Identify which cell holds the provided text, then report its [x, y] central coordinate. 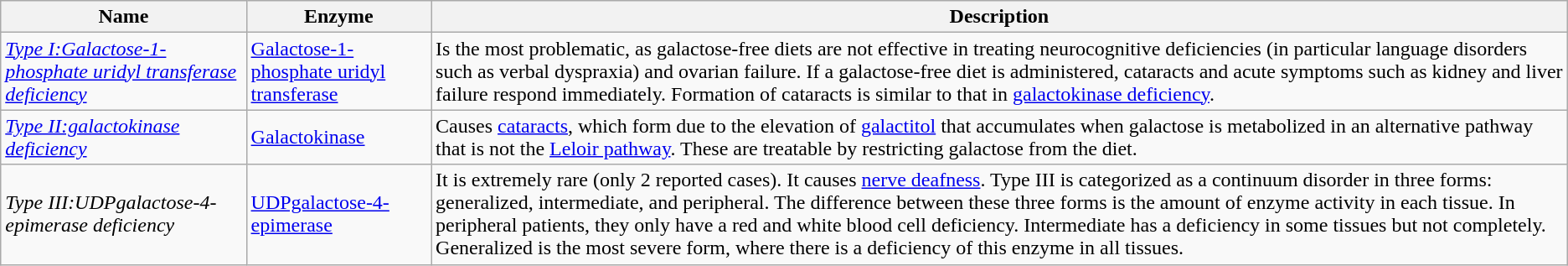
Type III:UDPgalactose-4-epimerase deficiency [124, 215]
Type I:Galactose-1-phosphate uridyl transferase deficiency [124, 71]
Enzyme [338, 17]
Name [124, 17]
Galactokinase [338, 138]
Type II:galactokinase deficiency [124, 138]
Galactose-1-phosphate uridyl transferase [338, 71]
UDPgalactose-4-epimerase [338, 215]
Description [1000, 17]
